For the text-containing cell, return its midpoint in [x, y] coordinate format. 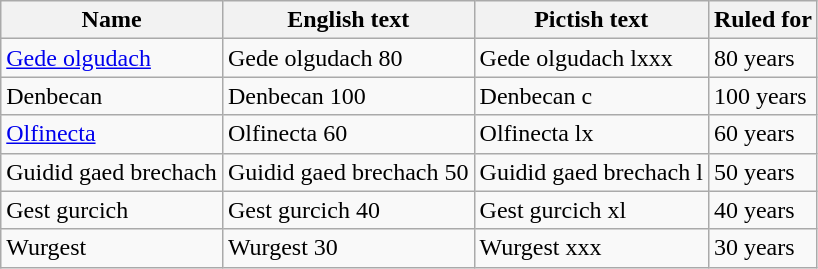
Olfinecta 60 [348, 134]
Gede olgudach [112, 58]
60 years [762, 134]
80 years [762, 58]
Guidid gaed brechach [112, 172]
Denbecan [112, 96]
50 years [762, 172]
English text [348, 20]
Guidid gaed brechach 50 [348, 172]
Ruled for [762, 20]
Gede olgudach lxxx [591, 58]
Name [112, 20]
Wurgest xxx [591, 248]
Guidid gaed brechach l [591, 172]
30 years [762, 248]
Gest gurcich [112, 210]
Gest gurcich xl [591, 210]
Pictish text [591, 20]
Olfinecta [112, 134]
Wurgest 30 [348, 248]
Gest gurcich 40 [348, 210]
Denbecan 100 [348, 96]
Wurgest [112, 248]
Gede olgudach 80 [348, 58]
100 years [762, 96]
Denbecan c [591, 96]
Olfinecta lx [591, 134]
40 years [762, 210]
